Return (X, Y) of the center of cell containing provided text 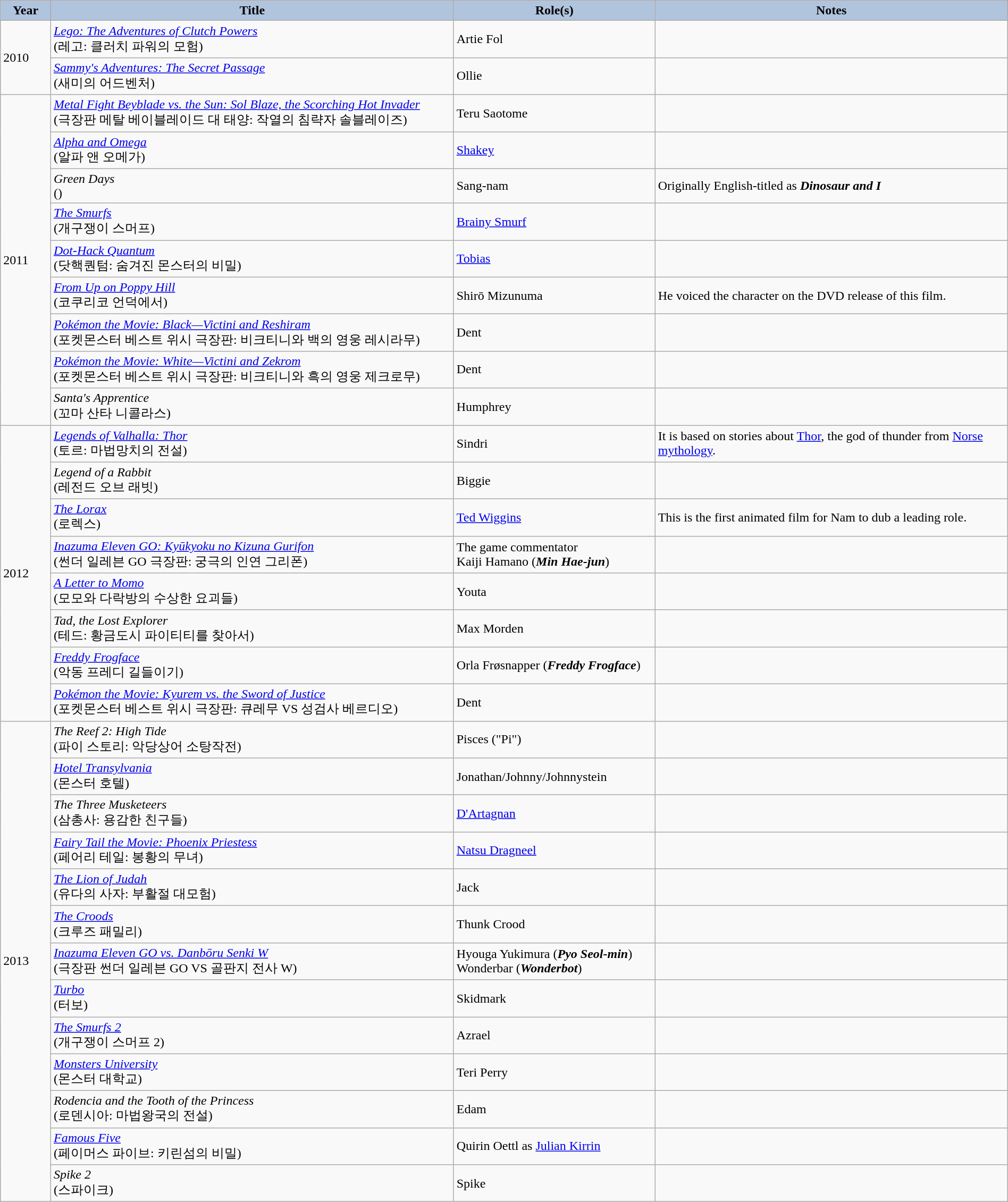
The Lion of Judah(유다의 사자: 부활절 대모험) (252, 887)
Humphrey (554, 407)
Jonathan/Johnny/Johnnystein (554, 777)
Pokémon the Movie: Black—Victini and Reshiram(포켓몬스터 베스트 위시 극장판: 비크티니와 백의 영웅 레시라무) (252, 333)
Dot-Hack Quantum(닷핵퀀텀: 숨겨진 몬스터의 비밀) (252, 259)
The Smurfs(개구쟁이 스머프) (252, 222)
Originally English-titled as Dinosaur and I (831, 186)
Spike (554, 1183)
Tad, the Lost Explorer(테드: 황금도시 파이티티를 찾아서) (252, 628)
Hotel Transylvania(몬스터 호텔) (252, 777)
Alpha and Omega(알파 앤 오메가) (252, 150)
2013 (26, 961)
Rodencia and the Tooth of the Princess(로덴시아: 마법왕국의 전설) (252, 1109)
Sindri (554, 444)
Artie Fol (554, 39)
Santa's Apprentice(꼬마 산타 니콜라스) (252, 407)
The game commentatorKaiji Hamano (Min Hae-jun) (554, 554)
Green Days() (252, 186)
Legends of Valhalla: Thor(토르: 마법망치의 전설) (252, 444)
Sang-nam (554, 186)
The Reef 2: High Tide(파이 스토리: 악당상어 소탕작전) (252, 739)
The Smurfs 2(개구쟁이 스머프 2) (252, 1035)
This is the first animated film for Nam to dub a leading role. (831, 518)
2011 (26, 260)
Max Morden (554, 628)
Sammy's Adventures: The Secret Passage(새미의 어드벤처) (252, 76)
Ted Wiggins (554, 518)
Legend of a Rabbit(레전드 오브 래빗) (252, 481)
A Letter to Momo(모모와 다락방의 수상한 요괴들) (252, 592)
Jack (554, 887)
Shirō Mizunuma (554, 296)
Famous Five(페이머스 파이브: 키린섬의 비밀) (252, 1146)
Teru Saotome (554, 113)
Brainy Smurf (554, 222)
Lego: The Adventures of Clutch Powers(레고: 클러치 파워의 모험) (252, 39)
Tobias (554, 259)
Pisces ("Pi") (554, 739)
Title (252, 11)
D'Artagnan (554, 813)
Hyouga Yukimura (Pyo Seol-min)Wonderbar (Wonderbot) (554, 961)
Freddy Frogface(악동 프레디 길들이기) (252, 666)
Azrael (554, 1035)
Quirin Oettl as Julian Kirrin (554, 1146)
Thunk Crood (554, 924)
The Croods(크루즈 패밀리) (252, 924)
It is based on stories about Thor, the god of thunder from Norse mythology. (831, 444)
Turbo(터보) (252, 998)
He voiced the character on the DVD release of this film. (831, 296)
Biggie (554, 481)
Fairy Tail the Movie: Phoenix Priestess(페어리 테일: 봉황의 무녀) (252, 851)
The Three Musketeers(삼총사: 용감한 친구들) (252, 813)
Shakey (554, 150)
Orla Frøsnapper (Freddy Frogface) (554, 666)
Pokémon the Movie: Kyurem vs. the Sword of Justice(포켓몬스터 베스트 위시 극장판: 큐레무 VS 성검사 베르디오) (252, 702)
Inazuma Eleven GO vs. Danbōru Senki W(극장판 썬더 일레븐 GO VS 골판지 전사 W) (252, 961)
2012 (26, 573)
Monsters University(몬스터 대학교) (252, 1072)
Inazuma Eleven GO: Kyūkyoku no Kizuna Gurifon(썬더 일레븐 GO 극장판: 궁극의 인연 그리폰) (252, 554)
Teri Perry (554, 1072)
Natsu Dragneel (554, 851)
The Lorax(로렉스) (252, 518)
Metal Fight Beyblade vs. the Sun: Sol Blaze, the Scorching Hot Invader(극장판 메탈 베이블레이드 대 태양: 작열의 침략자 솔블레이즈) (252, 113)
2010 (26, 57)
Skidmark (554, 998)
Youta (554, 592)
Year (26, 11)
Spike 2(스파이크) (252, 1183)
Edam (554, 1109)
Notes (831, 11)
Role(s) (554, 11)
From Up on Poppy Hill(코쿠리코 언덕에서) (252, 296)
Pokémon the Movie: White—Victini and Zekrom(포켓몬스터 베스트 위시 극장판: 비크티니와 흑의 영웅 제크로무) (252, 369)
Ollie (554, 76)
